Determine the (x, y) coordinate at the center of the cell enclosing the given text.  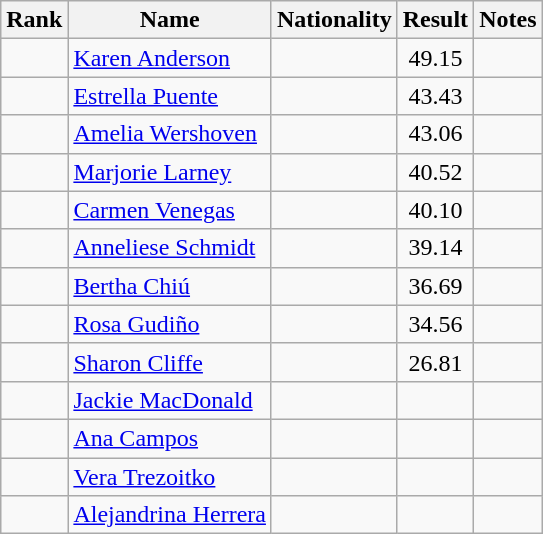
Jackie MacDonald (170, 400)
Carmen Venegas (170, 210)
43.43 (435, 96)
Ana Campos (170, 438)
Result (435, 20)
34.56 (435, 324)
39.14 (435, 248)
Name (170, 20)
Sharon Cliffe (170, 362)
40.52 (435, 172)
Amelia Wershoven (170, 134)
Alejandrina Herrera (170, 515)
Bertha Chiú (170, 286)
Marjorie Larney (170, 172)
Karen Anderson (170, 58)
36.69 (435, 286)
26.81 (435, 362)
Rank (34, 20)
Estrella Puente (170, 96)
43.06 (435, 134)
Anneliese Schmidt (170, 248)
Notes (508, 20)
Rosa Gudiño (170, 324)
Nationality (334, 20)
40.10 (435, 210)
Vera Trezoitko (170, 477)
49.15 (435, 58)
